Detect which cell encompasses the target text, then output its [X, Y] center coordinate. 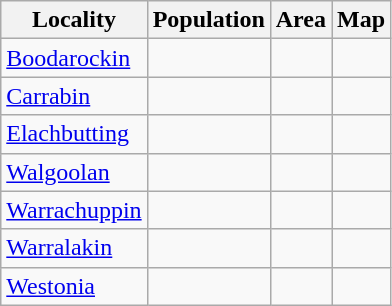
Map [362, 20]
Walgoolan [74, 172]
Carrabin [74, 96]
Warrachuppin [74, 210]
Population [208, 20]
Area [300, 20]
Locality [74, 20]
Warralakin [74, 248]
Westonia [74, 286]
Boodarockin [74, 58]
Elachbutting [74, 134]
